Scan for the cell matching the given text and deliver its [x, y] coordinate at center. 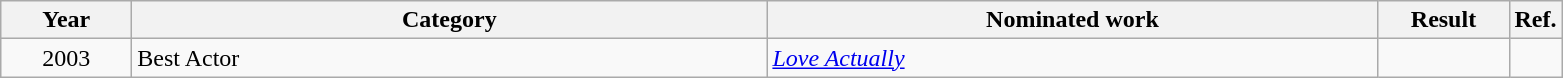
2003 [66, 58]
Category [450, 20]
Best Actor [450, 58]
Nominated work [1072, 20]
Result [1444, 20]
Love Actually [1072, 58]
Year [66, 20]
Ref. [1536, 20]
